Locate the cell with the specified text and output its (x, y) center coordinate. 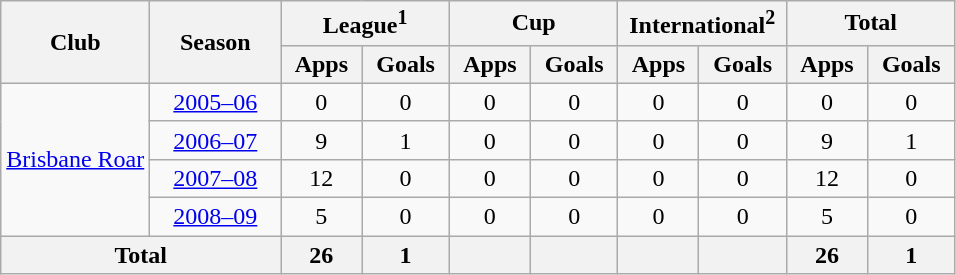
2006–07 (216, 140)
Brisbane Roar (76, 159)
Club (76, 42)
2005–06 (216, 102)
Cup (534, 24)
International2 (702, 24)
Season (216, 42)
League1 (366, 24)
2008–09 (216, 217)
2007–08 (216, 178)
